Return the (x, y) coordinate for the center point of the cell that contains the specified text.  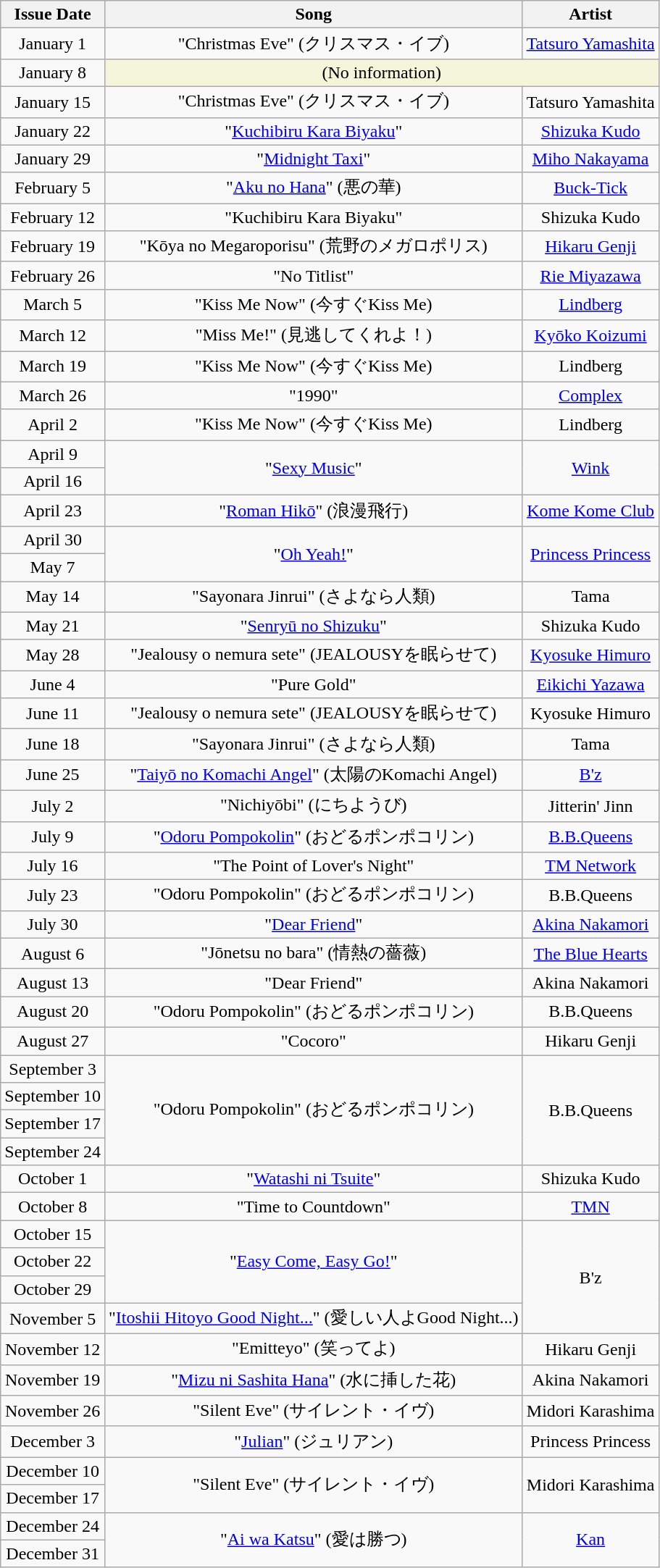
TM Network (590, 866)
"Aku no Hana" (悪の華) (313, 188)
"Taiyō no Komachi Angel" (太陽のKomachi Angel) (313, 775)
May 14 (53, 597)
March 26 (53, 395)
TMN (590, 1207)
May 21 (53, 626)
January 8 (53, 72)
June 4 (53, 684)
Wink (590, 468)
Complex (590, 395)
June 18 (53, 745)
Jitterin' Jinn (590, 805)
Rie Miyazawa (590, 275)
October 15 (53, 1234)
August 20 (53, 1013)
"Emitteyo" (笑ってよ) (313, 1350)
July 16 (53, 866)
October 8 (53, 1207)
"Cocoro" (313, 1041)
May 7 (53, 567)
Buck-Tick (590, 188)
"Miss Me!" (見逃してくれよ！) (313, 336)
April 9 (53, 454)
October 29 (53, 1289)
September 3 (53, 1068)
"Roman Hikō" (浪漫飛行) (313, 511)
September 10 (53, 1097)
"Sexy Music" (313, 468)
Artist (590, 14)
August 27 (53, 1041)
Song (313, 14)
July 30 (53, 924)
Kome Kome Club (590, 511)
September 17 (53, 1124)
Eikichi Yazawa (590, 684)
July 2 (53, 805)
February 5 (53, 188)
August 6 (53, 953)
January 1 (53, 43)
December 17 (53, 1498)
March 12 (53, 336)
"Easy Come, Easy Go!" (313, 1262)
Issue Date (53, 14)
The Blue Hearts (590, 953)
"1990" (313, 395)
"Julian" (ジュリアン) (313, 1441)
December 31 (53, 1554)
"Time to Countdown" (313, 1207)
October 1 (53, 1179)
Kan (590, 1540)
"Ai wa Katsu" (愛は勝つ) (313, 1540)
November 5 (53, 1318)
December 10 (53, 1471)
September 24 (53, 1152)
June 25 (53, 775)
March 19 (53, 366)
January 22 (53, 131)
April 30 (53, 540)
November 19 (53, 1380)
"No Titlist" (313, 275)
July 23 (53, 895)
April 16 (53, 482)
December 3 (53, 1441)
"The Point of Lover's Night" (313, 866)
December 24 (53, 1526)
June 11 (53, 714)
"Kōya no Megaroporisu" (荒野のメガロポリス) (313, 246)
"Nichiyōbi" (にちようび) (313, 805)
(No information) (381, 72)
Miho Nakayama (590, 159)
February 12 (53, 217)
"Oh Yeah!" (313, 553)
May 28 (53, 655)
"Pure Gold" (313, 684)
"Jōnetsu no bara" (情熱の薔薇) (313, 953)
January 29 (53, 159)
July 9 (53, 837)
"Midnight Taxi" (313, 159)
Kyōko Koizumi (590, 336)
January 15 (53, 101)
March 5 (53, 304)
February 19 (53, 246)
August 13 (53, 983)
"Itoshii Hitoyo Good Night..." (愛しい人よGood Night...) (313, 1318)
October 22 (53, 1262)
"Mizu ni Sashita Hana" (水に挿した花) (313, 1380)
November 12 (53, 1350)
April 23 (53, 511)
April 2 (53, 424)
February 26 (53, 275)
November 26 (53, 1411)
"Watashi ni Tsuite" (313, 1179)
"Senryū no Shizuku" (313, 626)
